Find where the given text appears and provide that cell's center as [x, y] coordinate. 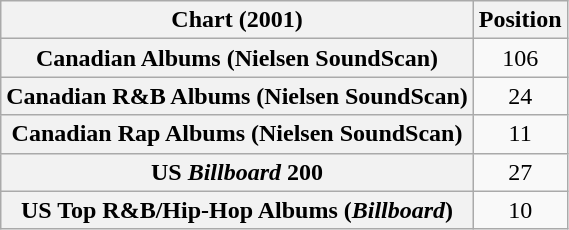
Canadian R&B Albums (Nielsen SoundScan) [238, 96]
Position [520, 20]
Canadian Albums (Nielsen SoundScan) [238, 58]
Canadian Rap Albums (Nielsen SoundScan) [238, 134]
24 [520, 96]
10 [520, 210]
US Top R&B/Hip-Hop Albums (Billboard) [238, 210]
Chart (2001) [238, 20]
US Billboard 200 [238, 172]
27 [520, 172]
106 [520, 58]
11 [520, 134]
